For the text-containing cell, return its midpoint in (X, Y) coordinate format. 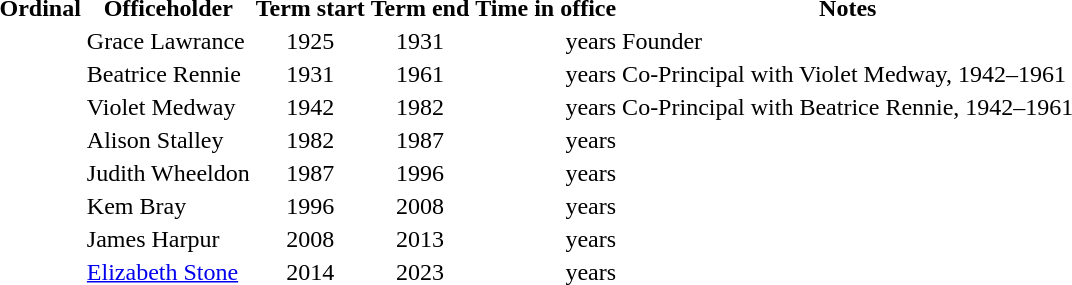
1961 (420, 74)
1925 (310, 41)
Judith Wheeldon (168, 173)
Grace Lawrance (168, 41)
1942 (310, 107)
Beatrice Rennie (168, 74)
James Harpur (168, 239)
Violet Medway (168, 107)
2013 (420, 239)
Alison Stalley (168, 140)
Kem Bray (168, 206)
